Capture the cell that displays the provided text and extract its [X, Y] central coordinate. 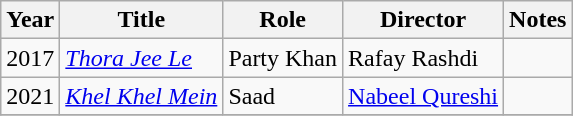
Role [283, 20]
Title [142, 20]
Year [30, 20]
Nabeel Qureshi [424, 96]
Rafay Rashdi [424, 58]
Thora Jee Le [142, 58]
Saad [283, 96]
2021 [30, 96]
Director [424, 20]
2017 [30, 58]
Notes [538, 20]
Khel Khel Mein [142, 96]
Party Khan [283, 58]
